Search for the cell housing the specified text and yield its (x, y) center coordinate. 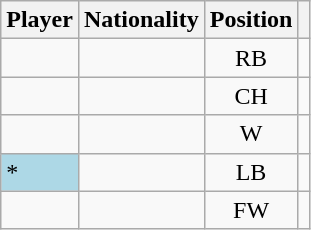
FW (251, 210)
Position (251, 20)
W (251, 134)
LB (251, 172)
CH (251, 96)
Nationality (141, 20)
* (40, 172)
RB (251, 58)
Player (40, 20)
